Search for the cell housing the specified text and yield its [X, Y] center coordinate. 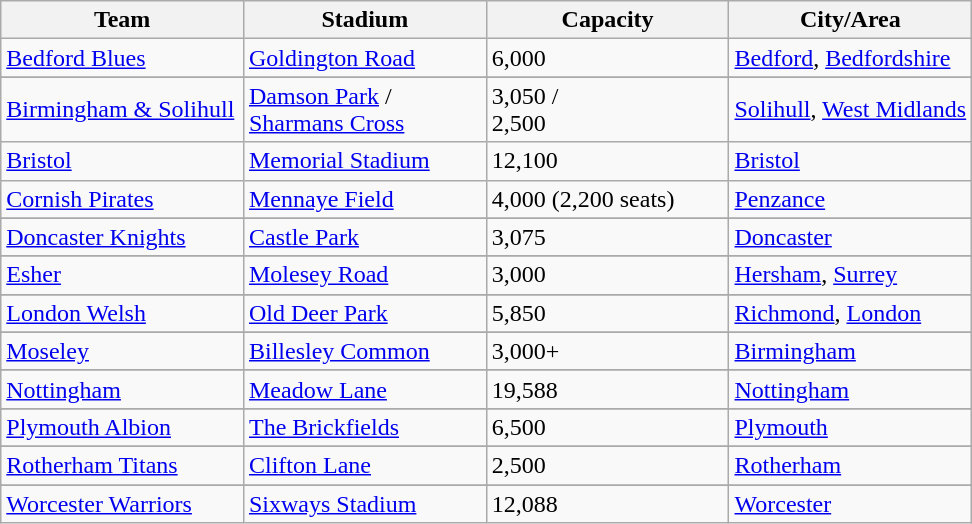
Molesey Road [364, 275]
Stadium [364, 20]
Billesley Common [364, 351]
6,000 [608, 58]
Bedford, Bedfordshire [850, 58]
5,850 [608, 313]
Damson Park /Sharmans Cross [364, 110]
Goldington Road [364, 58]
Team [122, 20]
Rotherham Titans [122, 465]
Birmingham & Solihull [122, 110]
Penzance [850, 199]
Mennaye Field [364, 199]
Worcester Warriors [122, 503]
Plymouth [850, 427]
Doncaster [850, 237]
Hersham, Surrey [850, 275]
6,500 [608, 427]
Bedford Blues [122, 58]
City/Area [850, 20]
Old Deer Park [364, 313]
3,000 [608, 275]
Rotherham [850, 465]
19,588 [608, 389]
12,100 [608, 161]
12,088 [608, 503]
Moseley [122, 351]
Doncaster Knights [122, 237]
Memorial Stadium [364, 161]
Solihull, West Midlands [850, 110]
Esher [122, 275]
Capacity [608, 20]
Plymouth Albion [122, 427]
3,050 /2,500 [608, 110]
Castle Park [364, 237]
Clifton Lane [364, 465]
Richmond, London [850, 313]
London Welsh [122, 313]
4,000 (2,200 seats) [608, 199]
Cornish Pirates [122, 199]
3,000+ [608, 351]
The Brickfields [364, 427]
2,500 [608, 465]
3,075 [608, 237]
Birmingham [850, 351]
Worcester [850, 503]
Meadow Lane [364, 389]
Sixways Stadium [364, 503]
